Output the [x, y] coordinate of the center of the cell containing the given text.  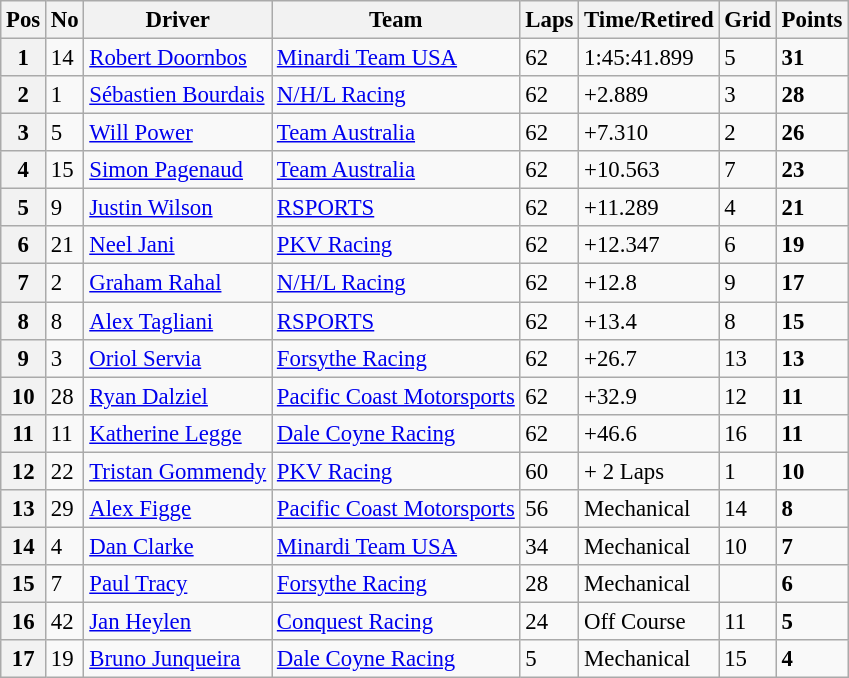
26 [812, 133]
Points [812, 20]
+13.4 [649, 321]
Will Power [178, 133]
Conquest Racing [396, 621]
34 [550, 546]
Bruno Junqueira [178, 659]
29 [65, 509]
+12.347 [649, 245]
Sébastien Bourdais [178, 95]
Paul Tracy [178, 584]
Tristan Gommendy [178, 471]
Oriol Servia [178, 358]
31 [812, 58]
+46.6 [649, 433]
Robert Doornbos [178, 58]
23 [812, 170]
Simon Pagenaud [178, 170]
60 [550, 471]
+26.7 [649, 358]
Justin Wilson [178, 208]
+2.889 [649, 95]
Time/Retired [649, 20]
Jan Heylen [178, 621]
+ 2 Laps [649, 471]
Driver [178, 20]
1:45:41.899 [649, 58]
Graham Rahal [178, 283]
Off Course [649, 621]
Grid [748, 20]
+7.310 [649, 133]
Katherine Legge [178, 433]
Pos [24, 20]
Alex Tagliani [178, 321]
24 [550, 621]
+11.289 [649, 208]
Laps [550, 20]
Neel Jani [178, 245]
Alex Figge [178, 509]
56 [550, 509]
+10.563 [649, 170]
22 [65, 471]
Ryan Dalziel [178, 396]
Dan Clarke [178, 546]
Team [396, 20]
+12.8 [649, 283]
42 [65, 621]
No [65, 20]
+32.9 [649, 396]
